From the cell containing the given text, extract its center point as (x, y) coordinate. 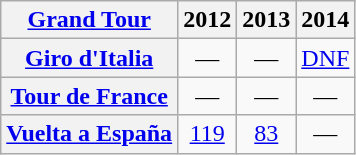
2013 (266, 20)
2012 (208, 20)
83 (266, 134)
DNF (326, 58)
Vuelta a España (90, 134)
Tour de France (90, 96)
Grand Tour (90, 20)
119 (208, 134)
2014 (326, 20)
Giro d'Italia (90, 58)
